Determine the (X, Y) coordinate at the center of the cell enclosing the given text.  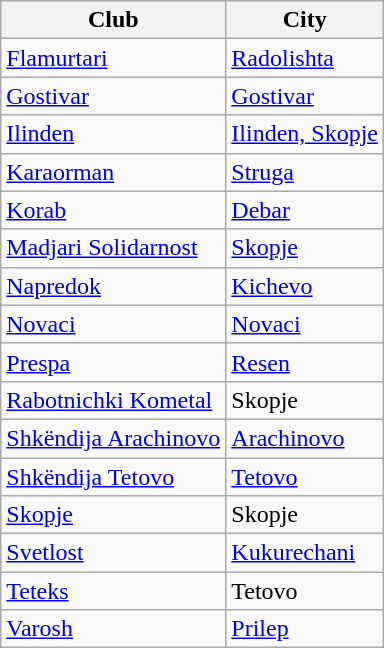
Varosh (114, 629)
Arachinovo (305, 438)
Shkëndija Arachinovo (114, 438)
Shkëndija Tetovo (114, 477)
Karaorman (114, 172)
Prilep (305, 629)
City (305, 20)
Debar (305, 210)
Svetlost (114, 553)
Ilinden, Skopje (305, 134)
Teteks (114, 591)
Struga (305, 172)
Kukurechani (305, 553)
Rabotnichki Kometal (114, 400)
Resen (305, 362)
Radolishta (305, 58)
Club (114, 20)
Napredok (114, 286)
Kichevo (305, 286)
Flamurtari (114, 58)
Korab (114, 210)
Prespa (114, 362)
Ilinden (114, 134)
Madjari Solidarnost (114, 248)
